Pinpoint the cell where the given text exists, returning its [x, y] midpoint coordinate. 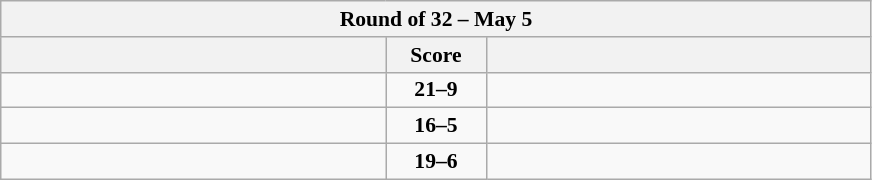
21–9 [436, 90]
19–6 [436, 162]
Score [436, 55]
16–5 [436, 126]
Round of 32 – May 5 [436, 19]
